From the cell containing the given text, extract its center point as [x, y] coordinate. 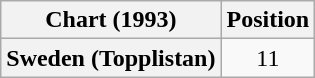
Position [268, 20]
Chart (1993) [111, 20]
11 [268, 58]
Sweden (Topplistan) [111, 58]
